Output the (x, y) coordinate of the center of the cell containing the given text.  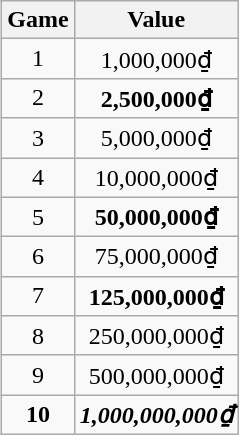
Value (156, 20)
1,000,000,000₫ (156, 415)
Game (38, 20)
3 (38, 138)
5 (38, 217)
2,500,000₫ (156, 98)
10 (38, 415)
1,000,000₫ (156, 59)
7 (38, 296)
1 (38, 59)
125,000,000₫ (156, 296)
2 (38, 98)
5,000,000₫ (156, 138)
50,000,000₫ (156, 217)
6 (38, 257)
500,000,000₫ (156, 375)
75,000,000₫ (156, 257)
8 (38, 336)
4 (38, 178)
10,000,000₫ (156, 178)
9 (38, 375)
250,000,000₫ (156, 336)
